For the text-containing cell, return its midpoint in [x, y] coordinate format. 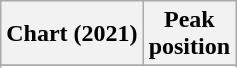
Chart (2021) [72, 34]
Peakposition [189, 34]
